Extract the (X, Y) coordinate from the center of the cell holding the provided text.  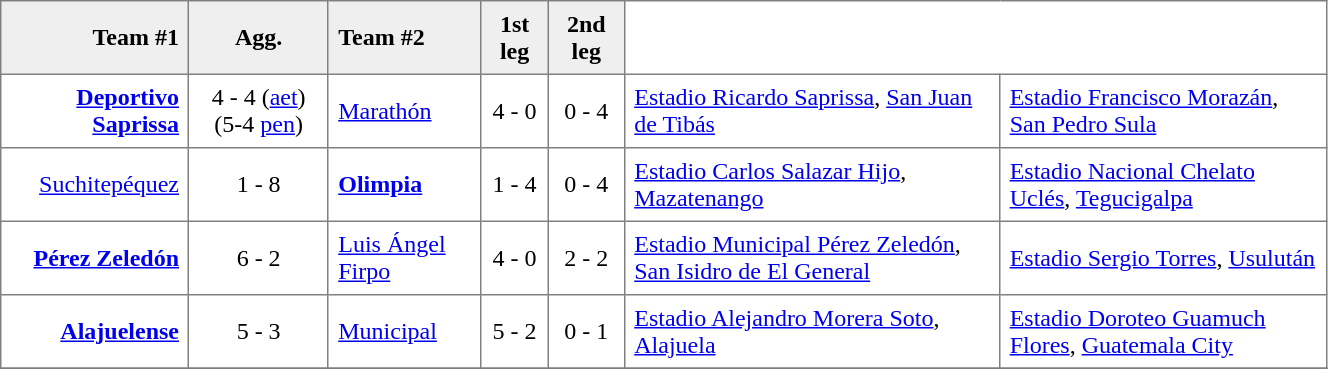
2 - 2 (586, 258)
0 - 1 (586, 332)
Estadio Ricardo Saprissa, San Juan de Tibás (812, 111)
Luis Ángel Firpo (404, 258)
Estadio Municipal Pérez Zeledón, San Isidro de El General (812, 258)
Deportivo Saprissa (95, 111)
Team #1 (95, 38)
1 - 8 (259, 185)
Estadio Doroteo Guamuch Flores, Guatemala City (1164, 332)
Agg. (259, 38)
6 - 2 (259, 258)
Estadio Francisco Morazán, San Pedro Sula (1164, 111)
5 - 3 (259, 332)
Olimpia (404, 185)
2nd leg (586, 38)
Pérez Zeledón (95, 258)
Estadio Sergio Torres, Usulután (1164, 258)
1st leg (514, 38)
Marathón (404, 111)
Municipal (404, 332)
Suchitepéquez (95, 185)
4 - 4 (aet) (5-4 pen) (259, 111)
Estadio Nacional Chelato Uclés, Tegucigalpa (1164, 185)
Team #2 (404, 38)
Estadio Alejandro Morera Soto, Alajuela (812, 332)
Estadio Carlos Salazar Hijo, Mazatenango (812, 185)
5 - 2 (514, 332)
Alajuelense (95, 332)
1 - 4 (514, 185)
